For the text-containing cell, return its midpoint in (X, Y) coordinate format. 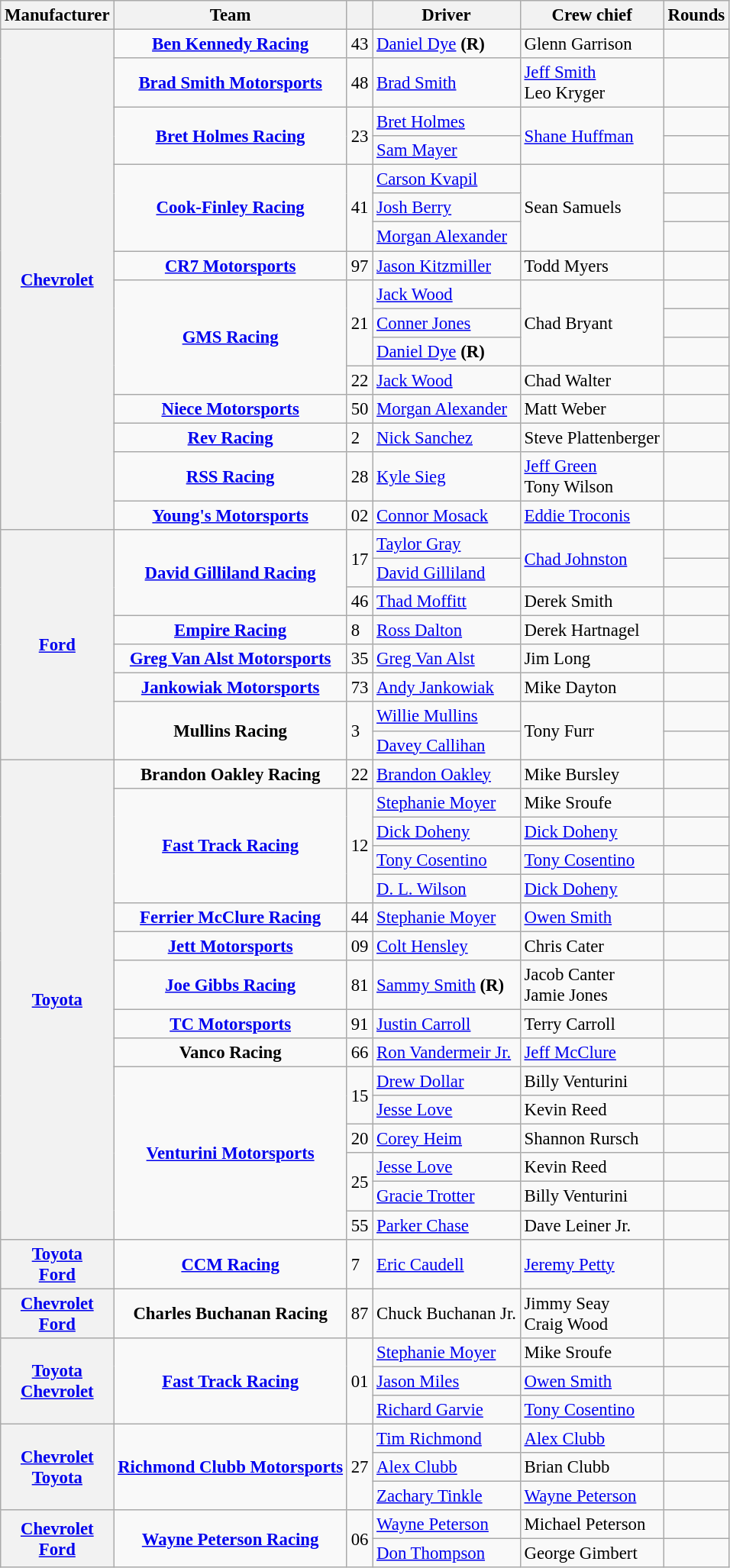
Ron Vandermeir Jr. (446, 1053)
27 (359, 1467)
Chad Johnston (592, 559)
GMS Racing (231, 337)
Joe Gibbs Racing (231, 985)
Glenn Garrison (592, 44)
Richmond Clubb Motorsports (231, 1467)
Empire Racing (231, 631)
Don Thompson (446, 1553)
Jason Kitzmiller (446, 266)
Manufacturer (57, 15)
Chris Cater (592, 946)
Wayne Peterson Racing (231, 1539)
Brandon Oakley (446, 774)
Matt Weber (592, 409)
46 (359, 602)
Derek Hartnagel (592, 631)
Greg Van Alst (446, 659)
Young's Motorsports (231, 515)
Chad Bryant (592, 322)
Jeff Smith Leo Kryger (592, 82)
Greg Van Alst Motorsports (231, 659)
91 (359, 1024)
Jeff Green Tony Wilson (592, 476)
81 (359, 985)
97 (359, 266)
23 (359, 136)
Ford (57, 644)
Sean Samuels (592, 208)
Chevrolet (57, 280)
Connor Mosack (446, 515)
Derek Smith (592, 602)
Toyota (57, 999)
Sam Mayer (446, 150)
Nick Sanchez (446, 437)
TC Motorsports (231, 1024)
Parker Chase (446, 1225)
Terry Carroll (592, 1024)
Jett Motorsports (231, 946)
D. L. Wilson (446, 889)
Toyota Ford (57, 1264)
28 (359, 476)
RSS Racing (231, 476)
Conner Jones (446, 323)
7 (359, 1264)
Taylor Gray (446, 544)
Jacob Canter Jamie Jones (592, 985)
25 (359, 1182)
17 (359, 559)
Team (231, 15)
Eddie Troconis (592, 515)
Justin Carroll (446, 1024)
Jankowiak Motorsports (231, 688)
Niece Motorsports (231, 409)
Brandon Oakley Racing (231, 774)
Brian Clubb (592, 1467)
2 (359, 437)
Chuck Buchanan Jr. (446, 1313)
Venturini Motorsports (231, 1153)
Vanco Racing (231, 1053)
Charles Buchanan Racing (231, 1313)
Ross Dalton (446, 631)
15 (359, 1096)
Shannon Rursch (592, 1139)
Michael Peterson (592, 1524)
Drew Dollar (446, 1082)
Dave Leiner Jr. (592, 1225)
CR7 Motorsports (231, 266)
44 (359, 918)
35 (359, 659)
73 (359, 688)
Josh Berry (446, 208)
Ben Kennedy Racing (231, 44)
Jeremy Petty (592, 1264)
41 (359, 208)
Shane Huffman (592, 136)
66 (359, 1053)
Andy Jankowiak (446, 688)
Rounds (696, 15)
Bret Holmes (446, 122)
Zachary Tinkle (446, 1495)
Todd Myers (592, 266)
8 (359, 631)
Carson Kvapil (446, 179)
David Gilliland Racing (231, 573)
Mullins Racing (231, 731)
12 (359, 845)
21 (359, 322)
Eric Caudell (446, 1264)
Steve Plattenberger (592, 437)
Bret Holmes Racing (231, 136)
Jeff McClure (592, 1053)
3 (359, 731)
Jason Miles (446, 1381)
01 (359, 1380)
CCM Racing (231, 1264)
Jim Long (592, 659)
Chevrolet Toyota (57, 1467)
02 (359, 515)
Jimmy Seay Craig Wood (592, 1313)
Thad Moffitt (446, 602)
50 (359, 409)
87 (359, 1313)
Ferrier McClure Racing (231, 918)
George Gimbert (592, 1553)
Chad Walter (592, 380)
Rev Racing (231, 437)
Kyle Sieg (446, 476)
Crew chief (592, 15)
Brad Smith Motorsports (231, 82)
Tony Furr (592, 731)
Corey Heim (446, 1139)
Mike Dayton (592, 688)
Gracie Trotter (446, 1196)
Brad Smith (446, 82)
Toyota Chevrolet (57, 1380)
43 (359, 44)
David Gilliland (446, 573)
Davey Callihan (446, 745)
48 (359, 82)
Mike Bursley (592, 774)
Willie Mullins (446, 717)
09 (359, 946)
20 (359, 1139)
Cook-Finley Racing (231, 208)
Sammy Smith (R) (446, 985)
Colt Hensley (446, 946)
06 (359, 1539)
Richard Garvie (446, 1410)
55 (359, 1225)
Driver (446, 15)
Tim Richmond (446, 1438)
